Scan for the cell matching the given text and deliver its (X, Y) coordinate at center. 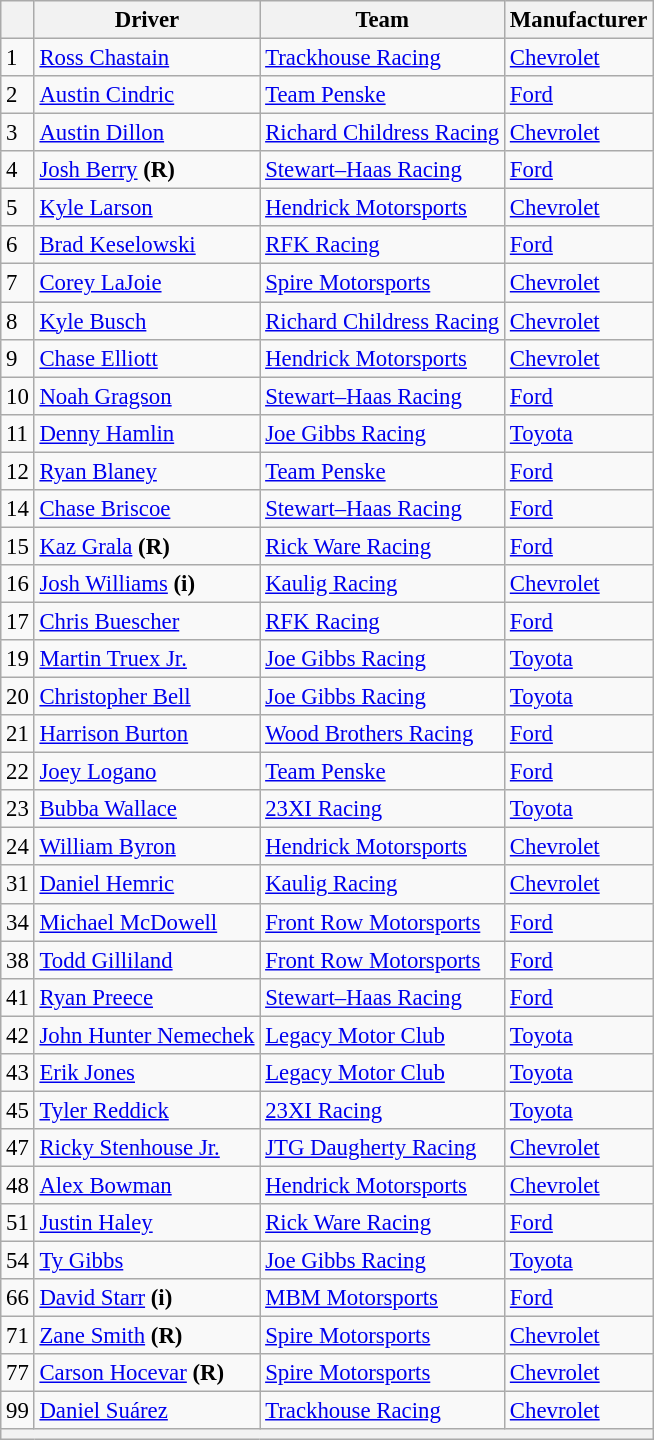
Ross Chastain (147, 58)
MBM Motorsports (382, 1298)
Kyle Busch (147, 321)
Austin Cindric (147, 95)
Bubba Wallace (147, 809)
11 (18, 433)
Joey Logano (147, 772)
Michael McDowell (147, 922)
24 (18, 847)
54 (18, 1261)
41 (18, 997)
22 (18, 772)
Wood Brothers Racing (382, 734)
Ryan Preece (147, 997)
Manufacturer (579, 20)
3 (18, 133)
Justin Haley (147, 1223)
William Byron (147, 847)
Chris Buescher (147, 621)
Noah Gragson (147, 396)
21 (18, 734)
Denny Hamlin (147, 433)
Austin Dillon (147, 133)
5 (18, 208)
Harrison Burton (147, 734)
99 (18, 1411)
Erik Jones (147, 1073)
Driver (147, 20)
Josh Berry (R) (147, 170)
19 (18, 659)
Todd Gilliland (147, 960)
34 (18, 922)
47 (18, 1148)
6 (18, 245)
Martin Truex Jr. (147, 659)
66 (18, 1298)
23 (18, 809)
Daniel Suárez (147, 1411)
David Starr (i) (147, 1298)
Chase Briscoe (147, 509)
7 (18, 283)
Ricky Stenhouse Jr. (147, 1148)
John Hunter Nemechek (147, 1035)
51 (18, 1223)
45 (18, 1110)
Kaz Grala (R) (147, 546)
Chase Elliott (147, 358)
48 (18, 1185)
38 (18, 960)
Kyle Larson (147, 208)
Christopher Bell (147, 697)
Brad Keselowski (147, 245)
16 (18, 584)
10 (18, 396)
77 (18, 1373)
Tyler Reddick (147, 1110)
9 (18, 358)
15 (18, 546)
Zane Smith (R) (147, 1336)
Ty Gibbs (147, 1261)
43 (18, 1073)
Alex Bowman (147, 1185)
JTG Daugherty Racing (382, 1148)
Josh Williams (i) (147, 584)
1 (18, 58)
Daniel Hemric (147, 885)
Team (382, 20)
12 (18, 471)
20 (18, 697)
4 (18, 170)
Ryan Blaney (147, 471)
31 (18, 885)
2 (18, 95)
Carson Hocevar (R) (147, 1373)
8 (18, 321)
Corey LaJoie (147, 283)
42 (18, 1035)
14 (18, 509)
71 (18, 1336)
17 (18, 621)
